Provide the (X, Y) coordinate of the cell's center where the given text is located.  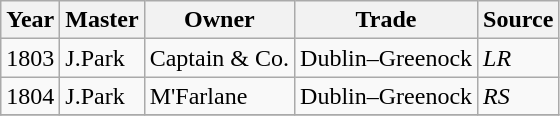
Master (102, 20)
Trade (386, 20)
Source (518, 20)
Captain & Co. (219, 58)
1804 (30, 96)
LR (518, 58)
Owner (219, 20)
RS (518, 96)
M'Farlane (219, 96)
1803 (30, 58)
Year (30, 20)
